Return the [x, y] coordinate for the center point of the cell that contains the specified text.  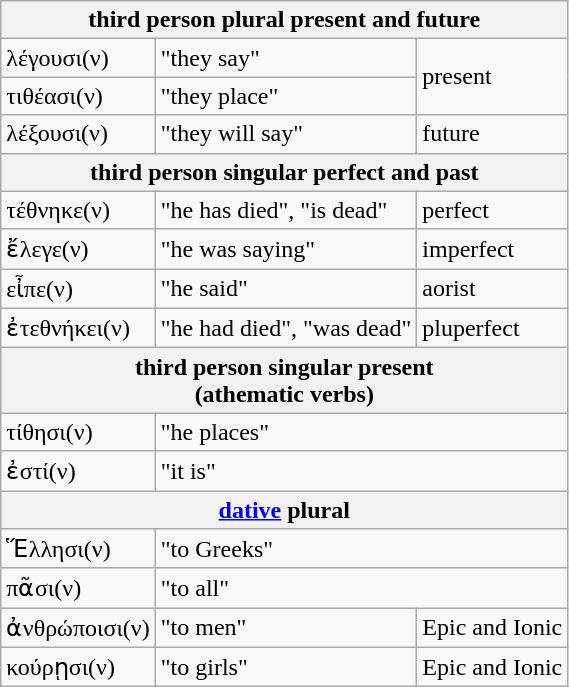
τίθησι(ν) [78, 432]
ἀνθρώποισι(ν) [78, 628]
"to girls" [286, 667]
"they will say" [286, 134]
third person singular present(athematic verbs) [284, 380]
"to Greeks" [362, 549]
"it is" [362, 471]
λέξουσι(ν) [78, 134]
"they say" [286, 58]
pluperfect [492, 328]
ἔλεγε(ν) [78, 249]
dative plural [284, 509]
εἶπε(ν) [78, 289]
imperfect [492, 249]
"he places" [362, 432]
third person singular perfect and past [284, 172]
τιθέασι(ν) [78, 96]
"he said" [286, 289]
"to all" [362, 588]
"he has died", "is dead" [286, 210]
λέγουσι(ν) [78, 58]
πᾶσι(ν) [78, 588]
τέθνηκε(ν) [78, 210]
perfect [492, 210]
"to men" [286, 628]
"he was saying" [286, 249]
"they place" [286, 96]
Ἕλλησι(ν) [78, 549]
third person plural present and future [284, 20]
future [492, 134]
present [492, 77]
ἐτεθνήκει(ν) [78, 328]
ἐστί(ν) [78, 471]
aorist [492, 289]
κούρῃσι(ν) [78, 667]
"he had died", "was dead" [286, 328]
